Capture the cell that displays the provided text and extract its [x, y] central coordinate. 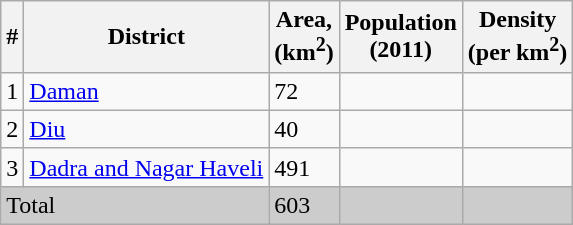
40 [304, 129]
Total [135, 205]
Area,(km2) [304, 37]
Dadra and Nagar Haveli [146, 167]
3 [12, 167]
Population(2011) [400, 37]
Density(per km2) [518, 37]
1 [12, 91]
# [12, 37]
72 [304, 91]
2 [12, 129]
Daman [146, 91]
Diu [146, 129]
603 [304, 205]
District [146, 37]
491 [304, 167]
